Extract the [X, Y] coordinate from the center of the cell holding the provided text.  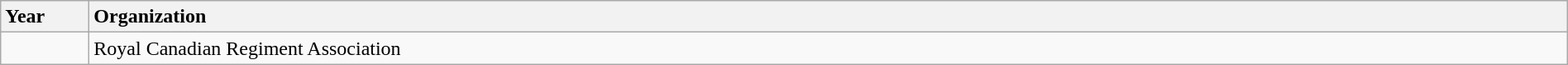
Royal Canadian Regiment Association [829, 48]
Year [45, 17]
Organization [829, 17]
